Scan for the cell matching the given text and deliver its [X, Y] coordinate at center. 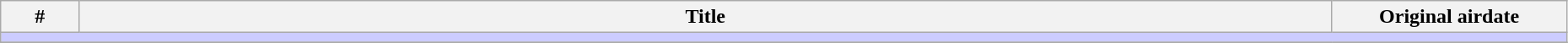
# [40, 17]
Original airdate [1449, 17]
Title [705, 17]
